Capture the cell that displays the provided text and extract its [X, Y] central coordinate. 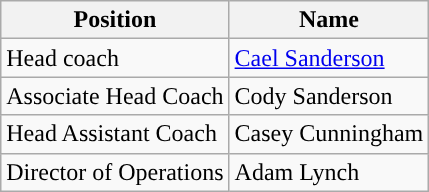
Head coach [115, 58]
Position [115, 20]
Casey Cunningham [329, 134]
Associate Head Coach [115, 96]
Cael Sanderson [329, 58]
Name [329, 20]
Cody Sanderson [329, 96]
Head Assistant Coach [115, 134]
Adam Lynch [329, 172]
Director of Operations [115, 172]
